Scan for the cell matching the given text and deliver its [x, y] coordinate at center. 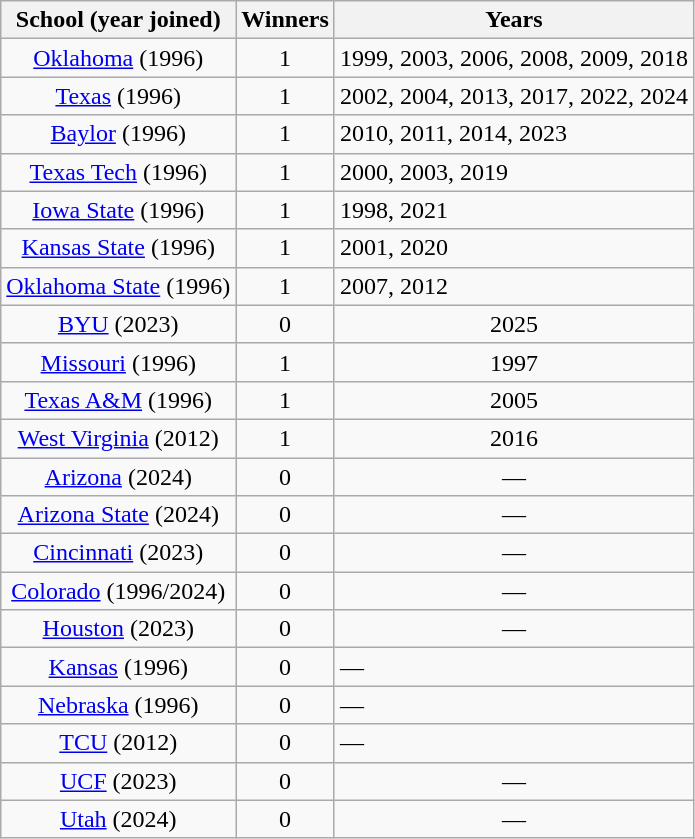
Oklahoma (1996) [118, 58]
2002, 2004, 2013, 2017, 2022, 2024 [514, 96]
2016 [514, 438]
Iowa State (1996) [118, 210]
Houston (2023) [118, 629]
Utah (2024) [118, 819]
Winners [286, 20]
Cincinnati (2023) [118, 553]
Texas A&M (1996) [118, 400]
Kansas (1996) [118, 667]
1997 [514, 362]
Arizona (2024) [118, 477]
Oklahoma State (1996) [118, 286]
UCF (2023) [118, 781]
2000, 2003, 2019 [514, 172]
1999, 2003, 2006, 2008, 2009, 2018 [514, 58]
2025 [514, 324]
Years [514, 20]
Arizona State (2024) [118, 515]
2005 [514, 400]
Colorado (1996/2024) [118, 591]
Missouri (1996) [118, 362]
1998, 2021 [514, 210]
TCU (2012) [118, 743]
2010, 2011, 2014, 2023 [514, 134]
Texas Tech (1996) [118, 172]
Nebraska (1996) [118, 705]
BYU (2023) [118, 324]
2007, 2012 [514, 286]
West Virginia (2012) [118, 438]
Kansas State (1996) [118, 248]
Baylor (1996) [118, 134]
School (year joined) [118, 20]
Texas (1996) [118, 96]
2001, 2020 [514, 248]
